Capture the cell that displays the provided text and extract its (X, Y) central coordinate. 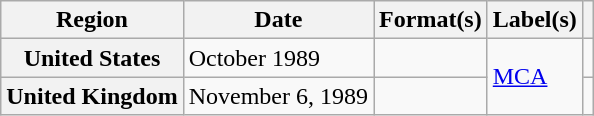
Date (278, 20)
Format(s) (431, 20)
United States (92, 58)
United Kingdom (92, 96)
October 1989 (278, 58)
MCA (534, 77)
Label(s) (534, 20)
Region (92, 20)
November 6, 1989 (278, 96)
